Extract the (X, Y) coordinate from the center of the cell holding the provided text.  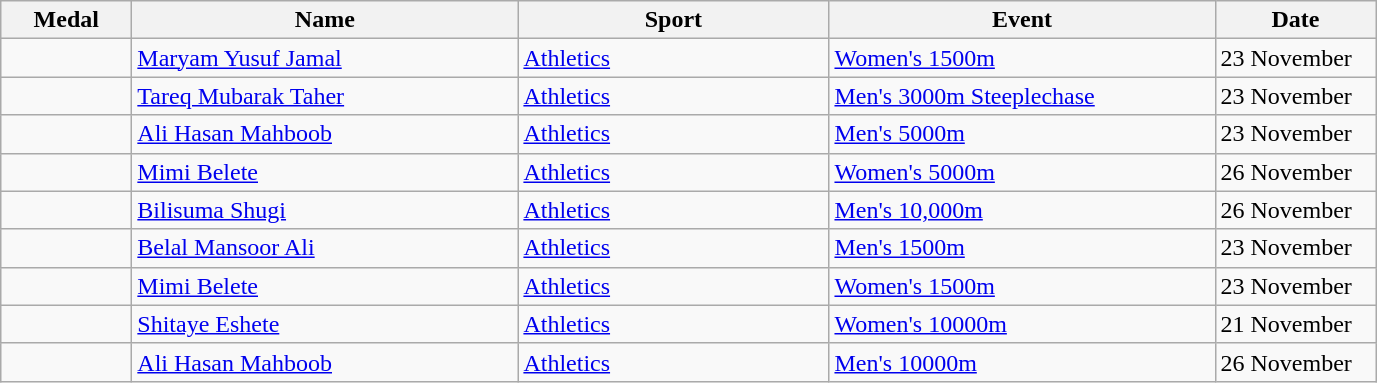
Sport (674, 20)
Men's 10,000m (1022, 210)
Shitaye Eshete (325, 324)
Name (325, 20)
Women's 10000m (1022, 324)
Men's 1500m (1022, 248)
Women's 5000m (1022, 172)
Bilisuma Shugi (325, 210)
Men's 10000m (1022, 362)
Event (1022, 20)
Date (1296, 20)
Tareq Mubarak Taher (325, 96)
Men's 3000m Steeplechase (1022, 96)
21 November (1296, 324)
Maryam Yusuf Jamal (325, 58)
Belal Mansoor Ali (325, 248)
Medal (66, 20)
Men's 5000m (1022, 134)
